Scan for the cell matching the given text and deliver its (X, Y) coordinate at center. 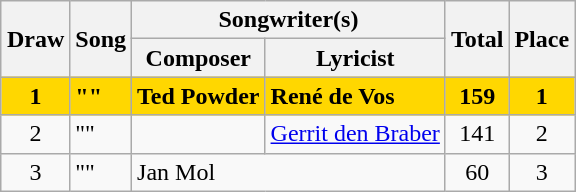
Place (542, 39)
60 (477, 172)
René de Vos (355, 96)
Gerrit den Braber (355, 134)
Jan Mol (289, 172)
Total (477, 39)
Song (101, 39)
141 (477, 134)
159 (477, 96)
Composer (199, 58)
Lyricist (355, 58)
Ted Powder (199, 96)
Draw (35, 39)
Songwriter(s) (289, 20)
